Return [x, y] of the center of cell containing provided text 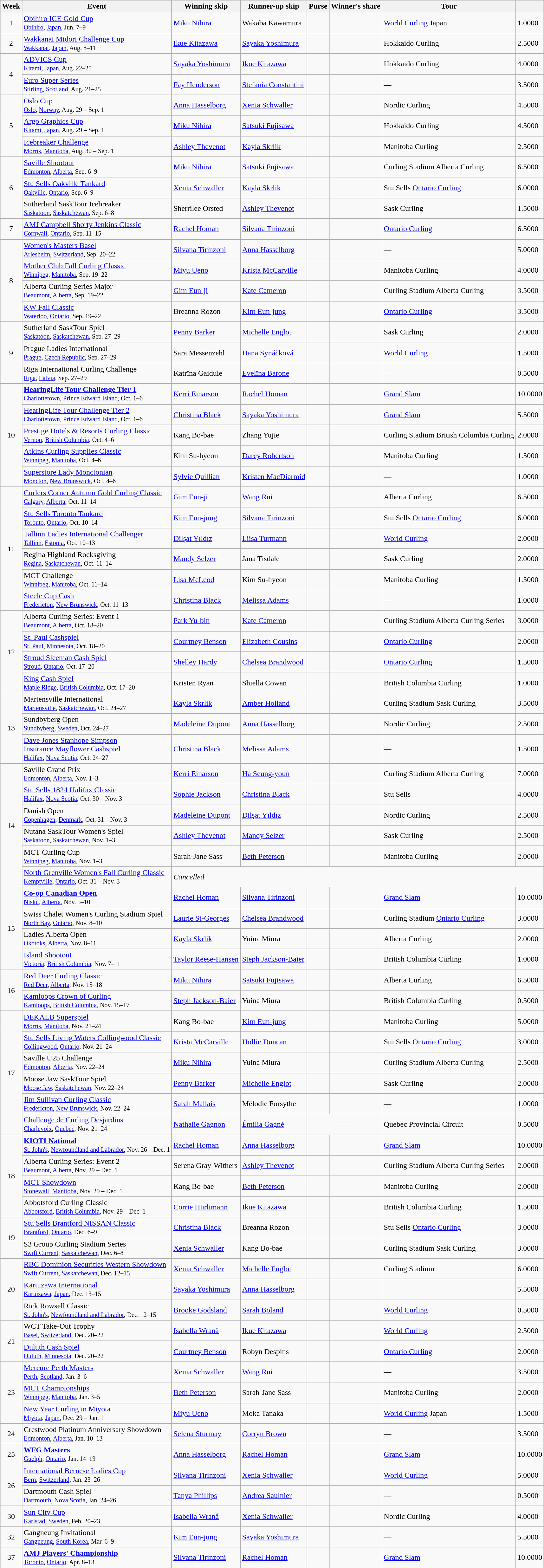
6 [11, 188]
Regina Highland Rocksgiving Regina, Saskatchewan, Oct. 11–14 [97, 559]
Sutherland SaskTour Icebreaker Saskatoon, Saskatchewan, Sep. 6–8 [97, 208]
Hana Synáčková [274, 353]
S3 Group Curling Stadium Series Swift Current, Saskatchewan, Dec. 6–8 [97, 1248]
Stu Sells Toronto Tankard Toronto, Ontario, Oct. 10–14 [97, 517]
Co-op Canadian Open Nisku, Alberta, Nov. 5–10 [97, 897]
Zhang Yujie [274, 435]
Amber Holland [274, 703]
2 [11, 43]
Mother Club Fall Curling Classic Winnipeg, Manitoba, Sep. 19–22 [97, 270]
Tour [449, 6]
9 [11, 353]
Women's Masters Basel Arlesheim, Switzerland, Sep. 20–22 [97, 249]
19 [11, 1238]
WFG Masters Guelph, Ontario, Jan. 14–19 [97, 1455]
Sophie Jackson [206, 794]
Stu Sells [449, 794]
MCT Curling Cup Winnipeg, Manitoba, Nov. 1–3 [97, 856]
Curling Stadium British Columbia Curling [449, 435]
21 [11, 1341]
Ha Seung-youn [274, 774]
Island Shootout Victoria, British Columbia, Nov. 7–11 [97, 959]
24 [11, 1434]
Alberta Curling Series Major Beaumont, Alberta, Sep. 19–22 [97, 291]
Lisa McLeod [206, 580]
Nathalie Gagnon [206, 1124]
15 [11, 928]
Curling Stadium [449, 1269]
Oslo Cup Oslo, Norway, Aug. 29 – Sep. 1 [97, 105]
10 [11, 435]
14 [11, 825]
Obihiro ICE Gold Cup Obihiro, Japan, Jun. 7–9 [97, 23]
11 [11, 548]
Curlers Corner Autumn Gold Curling Classic Calgary, Alberta, Oct. 11–14 [97, 497]
Rick Rowsell Classic St. John's, Newfoundland and Labrador, Dec. 12–15 [97, 1310]
Riga International Curling Challenge Riga, Latvia, Sep. 27–29 [97, 373]
Corryn Brown [274, 1434]
AMJ Campbell Shorty Jenkins Classic Cornwall, Ontario, Sep. 11–15 [97, 229]
8 [11, 280]
Stu Sells Brantford NISSAN Classic Brantford, Ontario, Dec. 6–9 [97, 1228]
MCT Challenge Winnipeg, Manitoba, Oct. 11–14 [97, 580]
MCT Showdown Stonewall, Manitoba, Nov. 29 – Dec. 1 [97, 1186]
Karuizawa International Karuizawa, Japan, Dec. 13–15 [97, 1290]
12 [11, 652]
Ladies Alberta Open Okotoks, Alberta, Nov. 8–11 [97, 939]
Cancelled [358, 877]
Brooke Godsland [206, 1310]
Curling Stadium Ontario Curling [449, 918]
Tallinn Ladies International Challenger Tallinn, Estonia, Oct. 10–13 [97, 538]
Serena Gray-Withers [206, 1165]
23 [11, 1392]
Moka Tanaka [274, 1413]
Duluth Cash Spiel Duluth, Minnesota, Dec. 20–22 [97, 1351]
Émilia Gagné [274, 1124]
16 [11, 990]
Event [97, 6]
Sherrilee Orsted [206, 208]
Tanya Phillips [206, 1496]
Moose Jaw SaskTour Spiel Moose Jaw, Saskatchewan, Nov. 22–24 [97, 1083]
Liisa Turmann [274, 538]
Evelīna Barone [274, 373]
ADVICS Cup Kitami, Japan, Aug. 22–25 [97, 64]
Alberta Curling Series: Event 2 Beaumont, Alberta, Nov. 29 – Dec. 1 [97, 1165]
Stu Sells 1824 Halifax Classic Halifax, Nova Scotia, Oct. 30 – Nov. 3 [97, 794]
Gangneung Invitational Gangneung, South Korea, Mar. 6–9 [97, 1537]
Week [11, 6]
Sylvie Quillian [206, 476]
Prague Ladies International Prague, Czech Republic, Sep. 27–29 [97, 353]
Steele Cup Cash Fredericton, New Brunswick, Oct. 11–13 [97, 600]
Crestwood Platinum Anniversary Showdown Edmonton, Alberta, Jan. 10–13 [97, 1434]
Katrīna Gaidule [206, 373]
Winner's share [356, 6]
Dartmouth Cash Spiel Dartmouth, Nova Scotia, Jan. 24–26 [97, 1496]
20 [11, 1290]
Shelley Hardy [206, 662]
KW Fall Classic Waterloo, Ontario, Sep. 19–22 [97, 311]
Sutherland SaskTour Spiel Saskatoon, Saskatchewan, Sep. 27–29 [97, 332]
HearingLife Tour Challenge Tier 1 Charlottetown, Prince Edward Island, Oct. 1–6 [97, 394]
St. Paul Cashspiel St. Paul, Minnesota, Oct. 18–20 [97, 642]
Darcy Robertson [274, 456]
Wakkanai Midori Challenge Cup Wakkanai, Japan, Aug. 8–11 [97, 43]
30 [11, 1516]
International Bernese Ladies Cup Bern, Switzerland, Jan. 23–26 [97, 1475]
Saville U25 Challenge Edmonton, Alberta, Nov. 22–24 [97, 1063]
Challenge de Curling Desjardins Charlevoix, Quebec, Nov. 21–24 [97, 1124]
Saville Shootout Edmonton, Alberta, Sep. 6–9 [97, 167]
Mercure Perth Masters Perth, Scotland, Jan. 3–6 [97, 1372]
25 [11, 1455]
Fay Henderson [206, 84]
Swiss Chalet Women's Curling Stadium Spiel North Bay, Ontario, Nov. 8–10 [97, 918]
Sun City Cup Karlstad, Sweden, Feb. 20–23 [97, 1516]
4 [11, 74]
Purse [318, 6]
Prestige Hotels & Resorts Curling Classic Vernon, British Columbia, Oct. 4–6 [97, 435]
Argo Graphics Cup Kitami, Japan, Aug. 29 – Sep. 1 [97, 126]
Euro Super Series Stirling, Scotland, Aug. 21–25 [97, 84]
Kamloops Crown of Curling Kamloops, British Columbia, Nov. 15–17 [97, 1001]
17 [11, 1073]
King Cash Spiel Maple Ridge, British Columbia, Oct. 17–20 [97, 683]
1 [11, 23]
RBC Dominion Securities Western Showdown Swift Current, Saskatchewan, Dec. 12–15 [97, 1269]
Alberta Curling Series: Event 1 Beaumont, Alberta, Oct. 18–20 [97, 621]
WCT Take-Out Trophy Basel, Switzerland, Dec. 20–22 [97, 1331]
Jim Sullivan Curling Classic Fredericton, New Brunswick, Nov. 22–24 [97, 1104]
Stu Sells Oakville Tankard Oakville, Ontario, Sep. 6–9 [97, 188]
Sundbyberg Open Sundbyberg, Sweden, Oct. 24–27 [97, 724]
Kristen Ryan [206, 683]
Sarah Boland [274, 1310]
Danish Open Copenhagen, Denmark, Oct. 31 – Nov. 3 [97, 815]
Stroud Sleeman Cash Spiel Stroud, Ontario, Oct. 17–20 [97, 662]
Atkins Curling Supplies Classic Winnipeg, Manitoba, Oct. 4–6 [97, 456]
Superstore Lady Monctonian Moncton, New Brunswick, Oct. 4–6 [97, 476]
Stu Sells Living Waters Collingwood Classic Collingwood, Ontario, Nov. 21–24 [97, 1042]
New Year Curling in Miyota Miyota, Japan, Dec. 29 – Jan. 1 [97, 1413]
37 [11, 1557]
Laurie St-Georges [206, 918]
Saville Grand Prix Edmonton, Alberta, Nov. 1–3 [97, 774]
Hollie Duncan [274, 1042]
Elizabeth Cousins [274, 642]
18 [11, 1176]
5 [11, 126]
Abbotsford Curling Classic Abbotsford, British Columbia, Nov. 29 – Dec. 1 [97, 1207]
Stefania Constantini [274, 84]
Park Yu-bin [206, 621]
KIOTI National St. John's, Newfoundland and Labrador, Nov. 26 – Dec. 1 [97, 1145]
Sarah Mallais [206, 1104]
Red Deer Curling Classic Red Deer, Alberta, Nov. 15–18 [97, 980]
26 [11, 1485]
Sara Messenzehl [206, 353]
Selena Sturmay [206, 1434]
Nutana SaskTour Women's Spiel Saskatoon, Saskatchewan, Nov. 1–3 [97, 836]
MCT Championships Winnipeg, Manitoba, Jan. 3–5 [97, 1392]
Martensville International Martensville, Saskatchewan, Oct. 24–27 [97, 703]
Kristen MacDiarmid [274, 476]
32 [11, 1537]
Wakaba Kawamura [274, 23]
Runner-up skip [274, 6]
HearingLife Tour Challenge Tier 2 Charlottetown, Prince Edward Island, Oct. 1–6 [97, 415]
Shiella Cowan [274, 683]
7.0000 [530, 774]
AMJ Players' Championship Toronto, Ontario, Apr. 8–13 [97, 1557]
13 [11, 728]
Andrea Saulnier [274, 1496]
Robyn Despins [274, 1351]
Icebreaker Challenge Morris, Manitoba, Aug. 30 – Sep. 1 [97, 146]
Dave Jones Stanhope Simpson Insurance Mayflower Cashspiel Halifax, Nova Scotia, Oct. 24–27 [97, 749]
7 [11, 229]
North Grenville Women's Fall Curling Classic Kemptville, Ontario, Oct. 31 – Nov. 3 [97, 877]
Jana Tisdale [274, 559]
Corrie Hürlimann [206, 1207]
DEKALB Superspiel Morris, Manitoba, Nov. 21–24 [97, 1021]
Taylor Reese-Hansen [206, 959]
Mélodie Forsythe [274, 1104]
Winning skip [206, 6]
Quebec Provincial Circuit [449, 1124]
